Pinpoint the cell where the given text exists, returning its [x, y] midpoint coordinate. 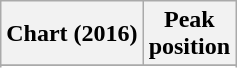
Peak position [189, 34]
Chart (2016) [72, 34]
